Pinpoint the cell where the given text exists, returning its [X, Y] midpoint coordinate. 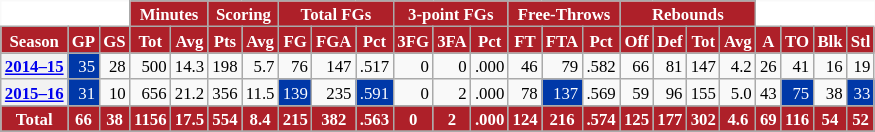
33 [861, 93]
.574 [601, 119]
137 [562, 93]
79 [562, 66]
.563 [375, 119]
FTA [562, 40]
2014–15 [34, 66]
356 [224, 93]
Def [670, 40]
GS [114, 40]
302 [704, 119]
31 [84, 93]
17.5 [190, 119]
5.0 [738, 93]
96 [670, 93]
26 [768, 66]
656 [150, 93]
3FG [413, 40]
Minutes [169, 14]
76 [296, 66]
554 [224, 119]
116 [797, 119]
Pts [224, 40]
GP [84, 40]
52 [861, 119]
4.6 [738, 119]
43 [768, 93]
FG [296, 40]
16 [830, 66]
28 [114, 66]
3-point FGs [450, 14]
TO [797, 40]
124 [524, 119]
1156 [150, 119]
FGA [334, 40]
69 [768, 119]
8.4 [260, 119]
Total [34, 119]
59 [636, 93]
FT [524, 40]
155 [704, 93]
78 [524, 93]
.591 [375, 93]
.569 [601, 93]
5.7 [260, 66]
46 [524, 66]
Free-Throws [564, 14]
198 [224, 66]
Blk [830, 40]
3FA [452, 40]
.582 [601, 66]
215 [296, 119]
41 [797, 66]
A [768, 40]
Rebounds [688, 14]
.517 [375, 66]
Scoring [243, 14]
125 [636, 119]
Off [636, 40]
382 [334, 119]
Season [34, 40]
14.3 [190, 66]
235 [334, 93]
81 [670, 66]
19 [861, 66]
139 [296, 93]
4.2 [738, 66]
216 [562, 119]
35 [84, 66]
11.5 [260, 93]
54 [830, 119]
Stl [861, 40]
177 [670, 119]
21.2 [190, 93]
500 [150, 66]
2015–16 [34, 93]
75 [797, 93]
10 [114, 93]
Total FGs [336, 14]
